From the cell containing the given text, extract its center point as [X, Y] coordinate. 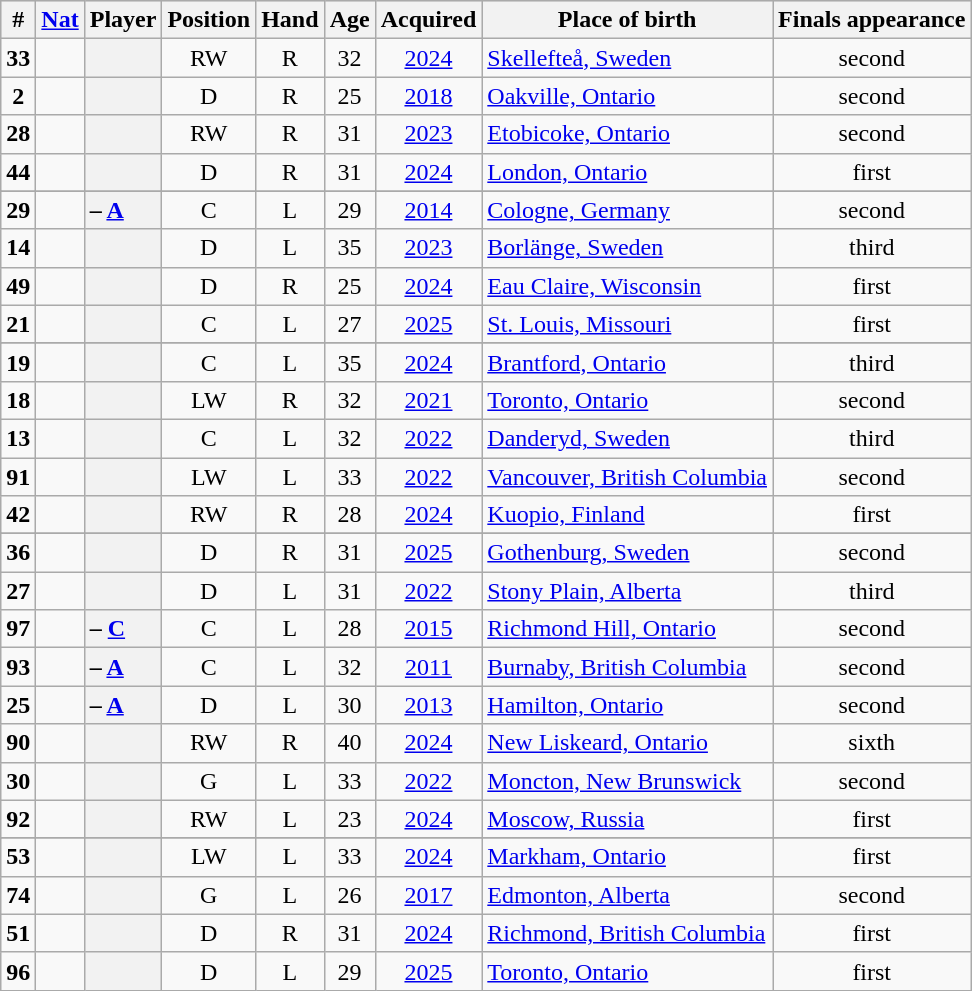
2015 [428, 629]
18 [18, 400]
Age [350, 20]
Richmond, British Columbia [628, 933]
Kuopio, Finland [628, 515]
Oakville, Ontario [628, 96]
74 [18, 895]
Brantford, Ontario [628, 362]
97 [18, 629]
Burnaby, British Columbia [628, 667]
Finals appearance [872, 20]
– C [123, 629]
Richmond Hill, Ontario [628, 629]
sixth [872, 743]
2011 [428, 667]
90 [18, 743]
36 [18, 553]
96 [18, 971]
2014 [428, 210]
44 [18, 172]
Place of birth [628, 20]
Cologne, Germany [628, 210]
Hamilton, Ontario [628, 705]
53 [18, 857]
London, Ontario [628, 172]
51 [18, 933]
Gothenburg, Sweden [628, 553]
New Liskeard, Ontario [628, 743]
Markham, Ontario [628, 857]
Edmonton, Alberta [628, 895]
Danderyd, Sweden [628, 438]
2 [18, 96]
23 [350, 819]
Position [209, 20]
40 [350, 743]
49 [18, 286]
2013 [428, 705]
Nat [60, 20]
Stony Plain, Alberta [628, 591]
# [18, 20]
13 [18, 438]
2018 [428, 96]
Etobicoke, Ontario [628, 134]
Borlänge, Sweden [628, 248]
Moscow, Russia [628, 819]
91 [18, 477]
Hand [290, 20]
93 [18, 667]
19 [18, 362]
92 [18, 819]
St. Louis, Missouri [628, 324]
Vancouver, British Columbia [628, 477]
Eau Claire, Wisconsin [628, 286]
Skellefteå, Sweden [628, 58]
21 [18, 324]
Moncton, New Brunswick [628, 781]
26 [350, 895]
42 [18, 515]
14 [18, 248]
Acquired [428, 20]
2021 [428, 400]
2017 [428, 895]
Player [123, 20]
